Provide the [x, y] coordinate of the cell's center where the given text is located.  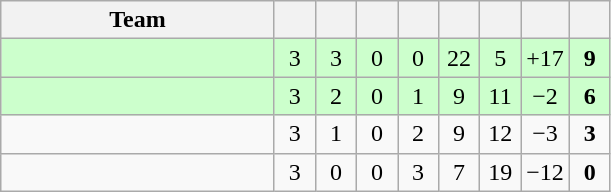
−12 [546, 172]
6 [590, 96]
7 [460, 172]
5 [500, 58]
−2 [546, 96]
+17 [546, 58]
19 [500, 172]
−3 [546, 134]
Team [138, 20]
12 [500, 134]
11 [500, 96]
22 [460, 58]
